Identify which cell holds the provided text, then report its [x, y] central coordinate. 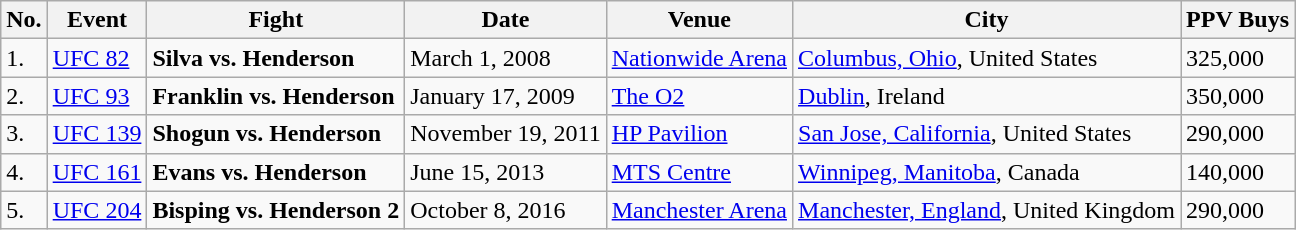
MTS Centre [699, 172]
Franklin vs. Henderson [276, 96]
2. [24, 96]
Manchester Arena [699, 210]
January 17, 2009 [506, 96]
Columbus, Ohio, United States [987, 58]
PPV Buys [1238, 20]
UFC 93 [97, 96]
UFC 139 [97, 134]
Event [97, 20]
Winnipeg, Manitoba, Canada [987, 172]
1. [24, 58]
Nationwide Arena [699, 58]
Dublin, Ireland [987, 96]
Shogun vs. Henderson [276, 134]
5. [24, 210]
San Jose, California, United States [987, 134]
City [987, 20]
June 15, 2013 [506, 172]
325,000 [1238, 58]
HP Pavilion [699, 134]
The O2 [699, 96]
3. [24, 134]
Evans vs. Henderson [276, 172]
Date [506, 20]
Manchester, England, United Kingdom [987, 210]
140,000 [1238, 172]
March 1, 2008 [506, 58]
UFC 204 [97, 210]
4. [24, 172]
350,000 [1238, 96]
Venue [699, 20]
UFC 82 [97, 58]
Bisping vs. Henderson 2 [276, 210]
October 8, 2016 [506, 210]
No. [24, 20]
Silva vs. Henderson [276, 58]
UFC 161 [97, 172]
Fight [276, 20]
November 19, 2011 [506, 134]
